For the text-containing cell, return its midpoint in [x, y] coordinate format. 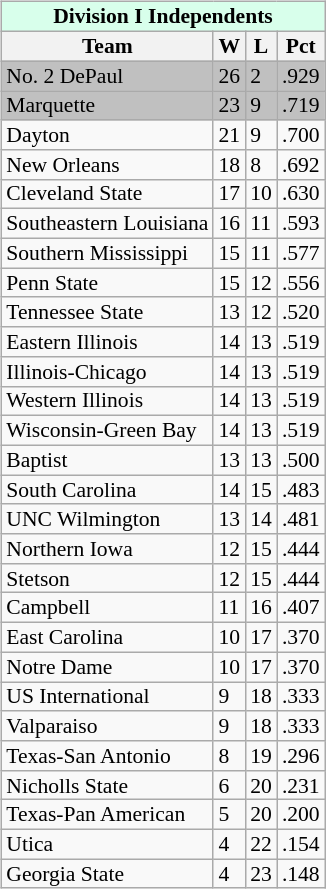
.520 [301, 312]
.500 [301, 460]
No. 2 DePaul [107, 76]
W [229, 46]
L [261, 46]
Wisconsin-Green Bay [107, 431]
5 [229, 815]
Southeastern Louisiana [107, 224]
22 [261, 844]
South Carolina [107, 490]
21 [229, 135]
.407 [301, 608]
Team [107, 46]
Western Illinois [107, 401]
Division I Independents [162, 17]
6 [229, 785]
Nicholls State [107, 785]
UNC Wilmington [107, 519]
Illinois-Chicago [107, 371]
.483 [301, 490]
Southern Mississippi [107, 253]
Northern Iowa [107, 549]
Dayton [107, 135]
Tennessee State [107, 312]
.200 [301, 815]
.556 [301, 283]
Notre Dame [107, 667]
.593 [301, 224]
Valparaiso [107, 726]
.700 [301, 135]
.296 [301, 756]
Georgia State [107, 874]
Eastern Illinois [107, 342]
East Carolina [107, 637]
Cleveland State [107, 194]
2 [261, 76]
26 [229, 76]
Stetson [107, 578]
.231 [301, 785]
.577 [301, 253]
US International [107, 697]
.630 [301, 194]
Marquette [107, 105]
.148 [301, 874]
Texas-Pan American [107, 815]
.154 [301, 844]
Pct [301, 46]
.929 [301, 76]
.481 [301, 519]
New Orleans [107, 165]
.692 [301, 165]
Baptist [107, 460]
Campbell [107, 608]
.719 [301, 105]
Utica [107, 844]
Texas-San Antonio [107, 756]
Penn State [107, 283]
19 [261, 756]
